Determine the (X, Y) coordinate at the center of the cell enclosing the given text.  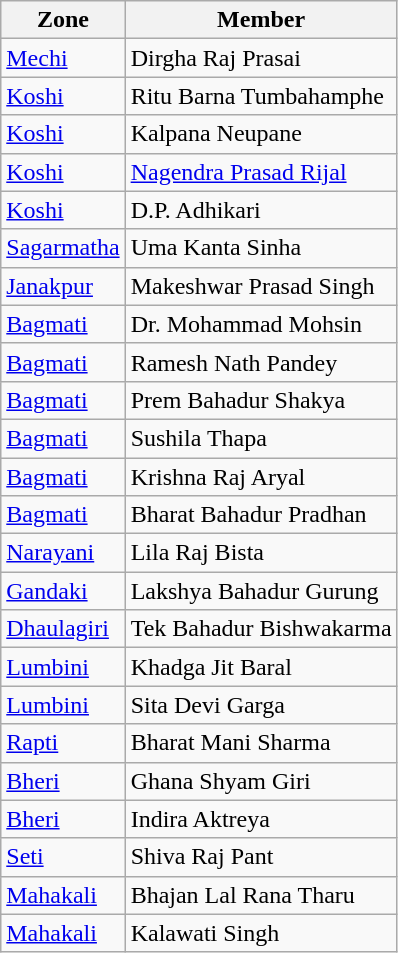
Shiva Raj Pant (261, 857)
Member (261, 20)
Prem Bahadur Shakya (261, 400)
Janakpur (63, 286)
Khadga Jit Baral (261, 667)
Kalpana Neupane (261, 134)
Ritu Barna Tumbahamphe (261, 96)
Bharat Bahadur Pradhan (261, 515)
Sita Devi Garga (261, 705)
Sushila Thapa (261, 438)
Krishna Raj Aryal (261, 477)
Uma Kanta Sinha (261, 248)
Makeshwar Prasad Singh (261, 286)
Ramesh Nath Pandey (261, 362)
Seti (63, 857)
Dirgha Raj Prasai (261, 58)
Zone (63, 20)
Bhajan Lal Rana Tharu (261, 895)
Sagarmatha (63, 248)
Rapti (63, 743)
D.P. Adhikari (261, 210)
Dr. Mohammad Mohsin (261, 324)
Dhaulagiri (63, 629)
Nagendra Prasad Rijal (261, 172)
Lakshya Bahadur Gurung (261, 591)
Narayani (63, 553)
Tek Bahadur Bishwakarma (261, 629)
Kalawati Singh (261, 933)
Ghana Shyam Giri (261, 781)
Gandaki (63, 591)
Bharat Mani Sharma (261, 743)
Lila Raj Bista (261, 553)
Mechi (63, 58)
Indira Aktreya (261, 819)
